Pinpoint the cell where the given text exists, returning its [X, Y] midpoint coordinate. 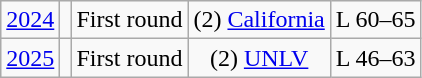
2024 [30, 20]
L 46–63 [376, 58]
L 60–65 [376, 20]
(2) UNLV [259, 58]
2025 [30, 58]
(2) California [259, 20]
